For the text-containing cell, return its midpoint in (x, y) coordinate format. 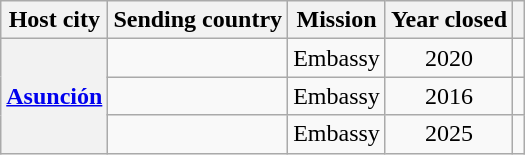
Mission (337, 20)
Asunción (54, 96)
Sending country (198, 20)
Host city (54, 20)
2016 (448, 96)
Year closed (448, 20)
2020 (448, 58)
2025 (448, 134)
